Detect which cell encompasses the target text, then output its [x, y] center coordinate. 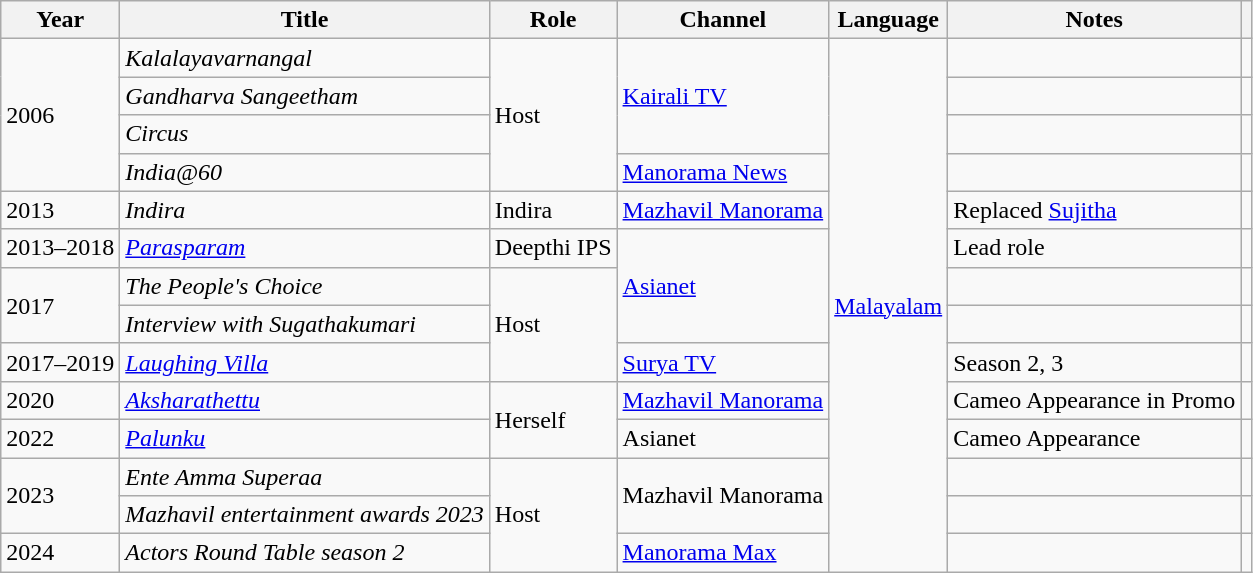
Language [888, 20]
The People's Choice [304, 286]
2017–2019 [60, 362]
Ente Amma Superaa [304, 477]
Title [304, 20]
Gandharva Sangeetham [304, 96]
Channel [723, 20]
Role [553, 20]
2023 [60, 496]
India@60 [304, 172]
2024 [60, 553]
Laughing Villa [304, 362]
Season 2, 3 [1094, 362]
Lead role [1094, 248]
Manorama Max [723, 553]
Malayalam [888, 306]
Kairali TV [723, 96]
Manorama News [723, 172]
Kalalayavarnangal [304, 58]
Aksharathettu [304, 400]
2017 [60, 305]
2020 [60, 400]
Surya TV [723, 362]
2006 [60, 115]
Herself [553, 419]
Mazhavil entertainment awards 2023 [304, 515]
Palunku [304, 438]
Cameo Appearance in Promo [1094, 400]
Circus [304, 134]
2013 [60, 210]
Year [60, 20]
Actors Round Table season 2 [304, 553]
Cameo Appearance [1094, 438]
Notes [1094, 20]
Replaced Sujitha [1094, 210]
Deepthi IPS [553, 248]
2013–2018 [60, 248]
Interview with Sugathakumari [304, 324]
2022 [60, 438]
Parasparam [304, 248]
